Detect which cell encompasses the target text, then output its (X, Y) center coordinate. 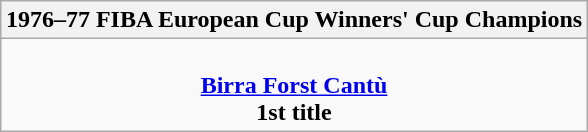
Birra Forst Cantù 1st title (294, 85)
1976–77 FIBA European Cup Winners' Cup Champions (294, 20)
